Pinpoint the cell where the given text exists, returning its [X, Y] midpoint coordinate. 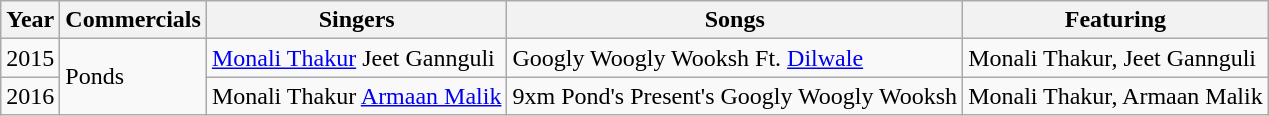
9xm Pond's Present's Googly Woogly Wooksh [735, 96]
Singers [356, 20]
Songs [735, 20]
Monali Thakur Jeet Gannguli [356, 58]
Ponds [134, 77]
Monali Thakur, Jeet Gannguli [1116, 58]
Googly Woogly Wooksh Ft. Dilwale [735, 58]
Featuring [1116, 20]
Monali Thakur Armaan Malik [356, 96]
Monali Thakur, Armaan Malik [1116, 96]
Commercials [134, 20]
2016 [30, 96]
2015 [30, 58]
Year [30, 20]
